Scan for the cell matching the given text and deliver its [x, y] coordinate at center. 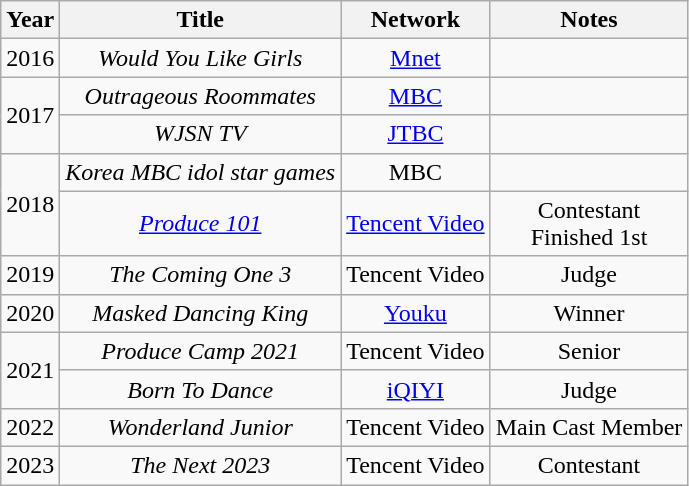
2016 [30, 58]
Produce Camp 2021 [200, 351]
The Coming One 3 [200, 275]
2022 [30, 427]
iQIYI [416, 389]
Main Cast Member [589, 427]
Youku [416, 313]
Born To Dance [200, 389]
Senior [589, 351]
2019 [30, 275]
Masked Dancing King [200, 313]
Mnet [416, 58]
JTBC [416, 134]
2021 [30, 370]
Contestant Finished 1st [589, 224]
Outrageous Roommates [200, 96]
WJSN TV [200, 134]
2020 [30, 313]
Year [30, 20]
The Next 2023 [200, 465]
2017 [30, 115]
Title [200, 20]
2018 [30, 204]
Winner [589, 313]
Korea MBC idol star games [200, 172]
Contestant [589, 465]
Notes [589, 20]
Produce 101 [200, 224]
Wonderland Junior [200, 427]
Would You Like Girls [200, 58]
Network [416, 20]
2023 [30, 465]
